Find where the given text appears and provide that cell's center as [X, Y] coordinate. 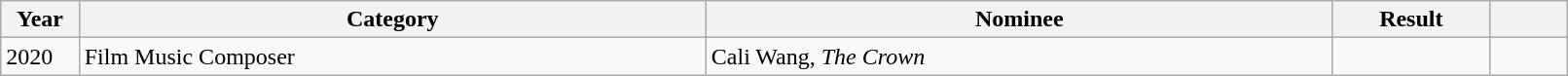
Result [1411, 19]
Year [40, 19]
Category [392, 19]
Cali Wang, The Crown [1019, 57]
Film Music Composer [392, 57]
2020 [40, 57]
Nominee [1019, 19]
